Return (x, y) of the center of cell containing provided text 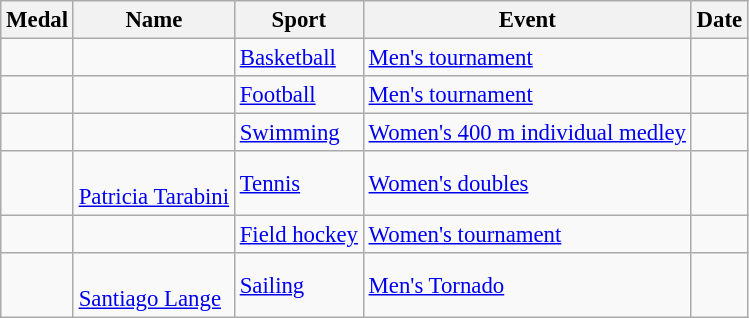
Name (154, 20)
Basketball (298, 58)
Event (527, 20)
Football (298, 95)
Women's tournament (527, 235)
Date (719, 20)
Swimming (298, 133)
Medal (38, 20)
Patricia Tarabini (154, 184)
Tennis (298, 184)
Field hockey (298, 235)
Women's doubles (527, 184)
Women's 400 m individual medley (527, 133)
Sport (298, 20)
